Search for the cell housing the specified text and yield its (x, y) center coordinate. 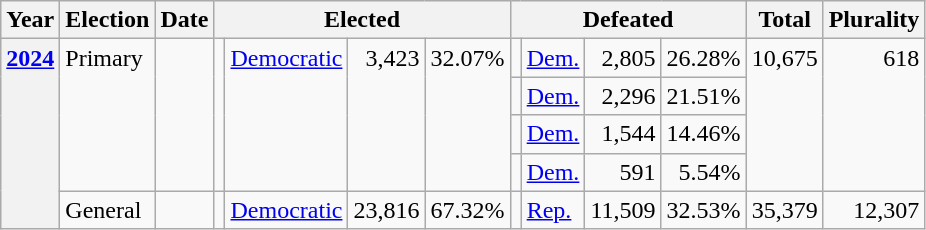
Defeated (628, 20)
2024 (30, 134)
618 (874, 115)
10,675 (784, 115)
14.46% (704, 134)
Year (30, 20)
2,805 (623, 58)
5.54% (704, 172)
21.51% (704, 96)
12,307 (874, 210)
32.53% (704, 210)
Elected (362, 20)
591 (623, 172)
67.32% (468, 210)
Election (108, 20)
2,296 (623, 96)
Plurality (874, 20)
32.07% (468, 115)
1,544 (623, 134)
26.28% (704, 58)
3,423 (386, 115)
Date (184, 20)
Total (784, 20)
General (108, 210)
23,816 (386, 210)
35,379 (784, 210)
11,509 (623, 210)
Rep. (553, 210)
Primary (108, 115)
